Capture the cell that displays the provided text and extract its [x, y] central coordinate. 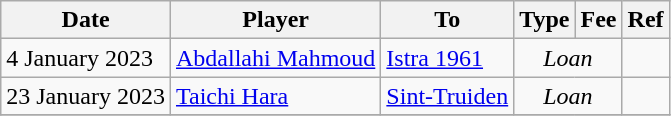
4 January 2023 [86, 58]
Taichi Hara [275, 96]
Ref [646, 20]
To [448, 20]
Abdallahi Mahmoud [275, 58]
23 January 2023 [86, 96]
Istra 1961 [448, 58]
Player [275, 20]
Fee [598, 20]
Sint-Truiden [448, 96]
Date [86, 20]
Type [544, 20]
